Identify which cell holds the provided text, then report its [X, Y] central coordinate. 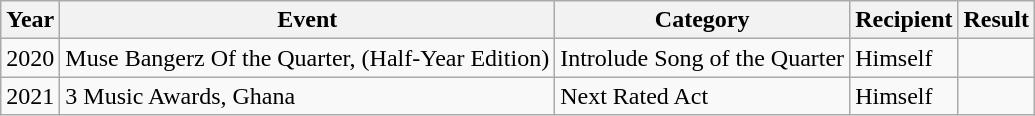
Event [308, 20]
3 Music Awards, Ghana [308, 96]
Result [996, 20]
Category [702, 20]
2020 [30, 58]
Muse Bangerz Of the Quarter, (Half-Year Edition) [308, 58]
Recipient [904, 20]
Next Rated Act [702, 96]
Year [30, 20]
2021 [30, 96]
Introlude Song of the Quarter [702, 58]
